Identify which cell holds the provided text, then report its [x, y] central coordinate. 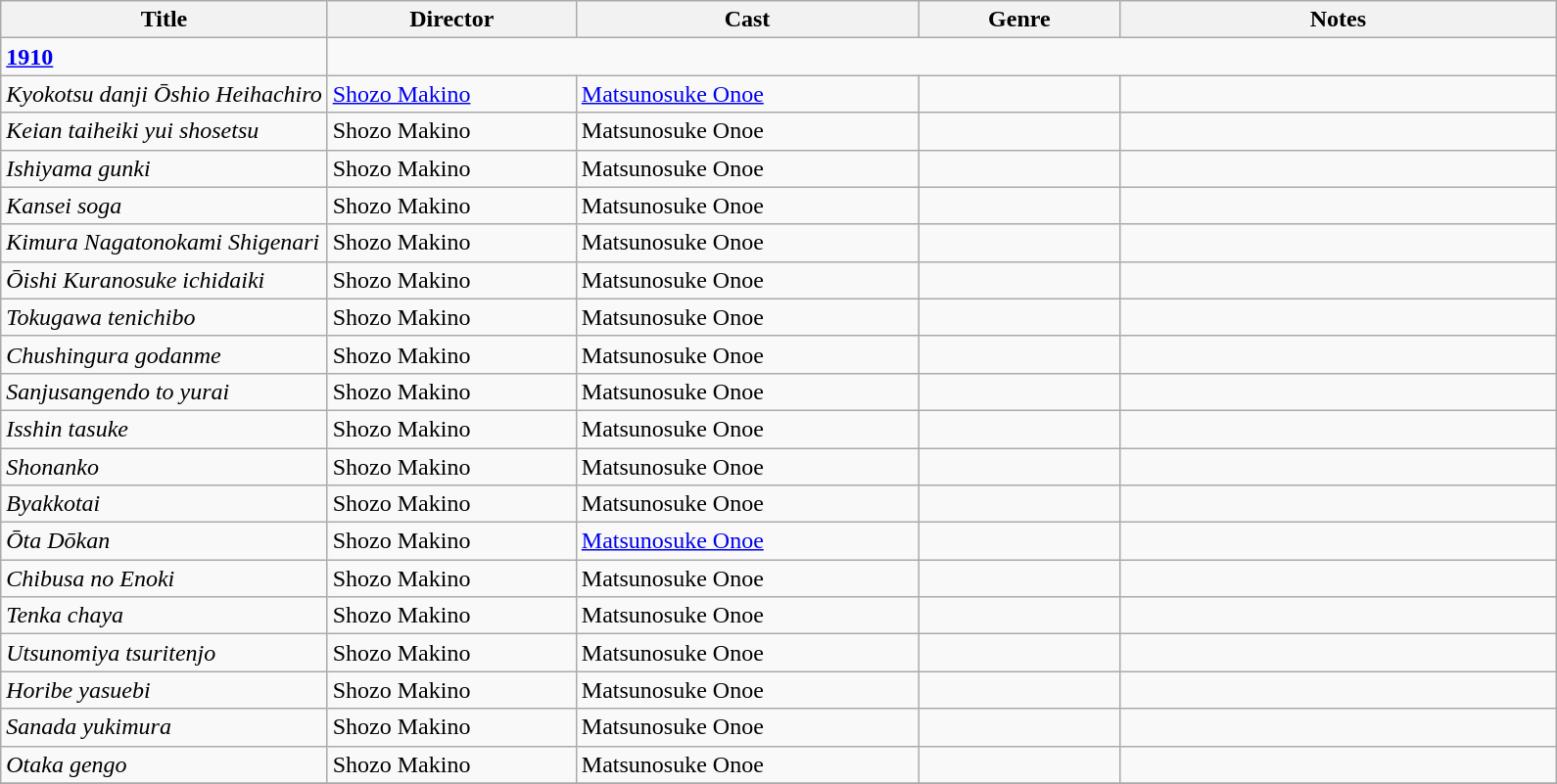
Ishiyama gunki [165, 168]
Director [451, 20]
Kansei soga [165, 206]
Utsunomiya tsuritenjo [165, 653]
Sanjusangendo to yurai [165, 392]
Chibusa no Enoki [165, 578]
Chushingura godanme [165, 354]
Tenka chaya [165, 616]
Shonanko [165, 467]
Otaka gengo [165, 764]
Title [165, 20]
Tokugawa tenichibo [165, 317]
1910 [165, 57]
Byakkotai [165, 504]
Isshin tasuke [165, 429]
Ōta Dōkan [165, 541]
Sanada yukimura [165, 727]
Kyokotsu danji Ōshio Heihachiro [165, 94]
Cast [746, 20]
Kimura Nagatonokami Shigenari [165, 243]
Ōishi Kuranosuke ichidaiki [165, 280]
Notes [1338, 20]
Genre [1019, 20]
Horibe yasuebi [165, 690]
Keian taiheiki yui shosetsu [165, 131]
